Identify which cell holds the provided text, then report its (X, Y) central coordinate. 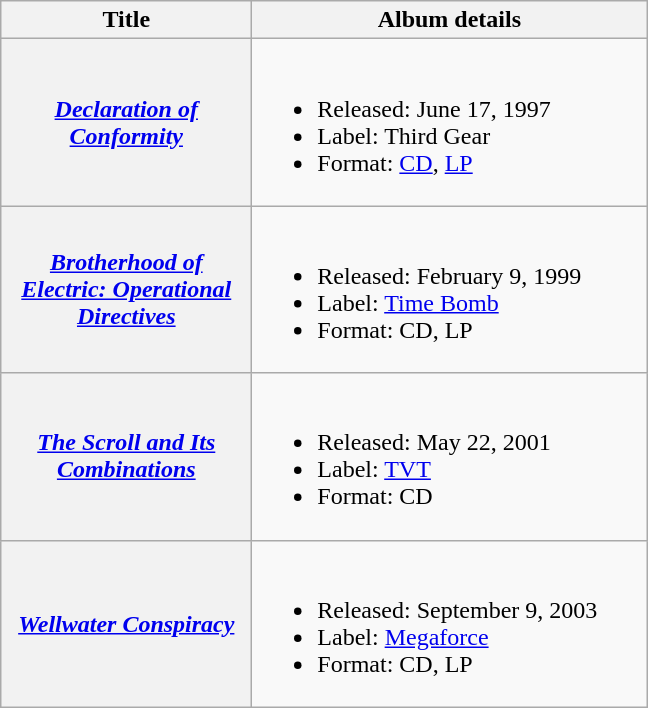
Released: June 17, 1997Label: Third GearFormat: CD, LP (450, 122)
Declaration of Conformity (126, 122)
Album details (450, 20)
The Scroll and Its Combinations (126, 456)
Released: May 22, 2001Label: TVTFormat: CD (450, 456)
Brotherhood of Electric: Operational Directives (126, 290)
Wellwater Conspiracy (126, 624)
Released: September 9, 2003Label: MegaforceFormat: CD, LP (450, 624)
Title (126, 20)
Released: February 9, 1999Label: Time BombFormat: CD, LP (450, 290)
